Search for the cell housing the specified text and yield its [x, y] center coordinate. 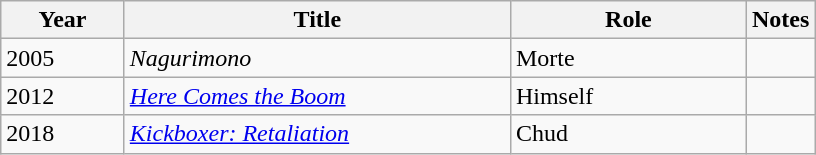
Nagurimono [317, 58]
2012 [63, 96]
Himself [628, 96]
Kickboxer: Retaliation [317, 134]
Here Comes the Boom [317, 96]
Role [628, 20]
Notes [780, 20]
Title [317, 20]
Morte [628, 58]
2005 [63, 58]
2018 [63, 134]
Year [63, 20]
Chud [628, 134]
